Capture the cell that displays the provided text and extract its [X, Y] central coordinate. 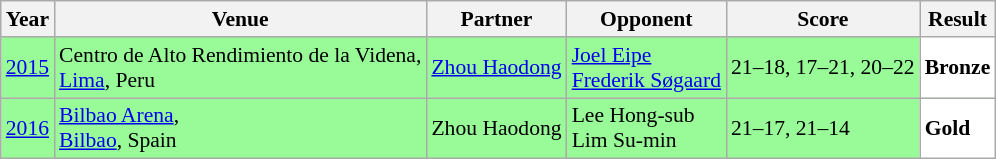
21–17, 21–14 [823, 128]
Bilbao Arena,Bilbao, Spain [240, 128]
Joel Eipe Frederik Søgaard [646, 68]
Gold [958, 128]
Centro de Alto Rendimiento de la Videna,Lima, Peru [240, 68]
Bronze [958, 68]
2016 [28, 128]
Venue [240, 19]
Score [823, 19]
Result [958, 19]
Year [28, 19]
21–18, 17–21, 20–22 [823, 68]
2015 [28, 68]
Lee Hong-sub Lim Su-min [646, 128]
Opponent [646, 19]
Partner [496, 19]
